Scan for the cell matching the given text and deliver its [x, y] coordinate at center. 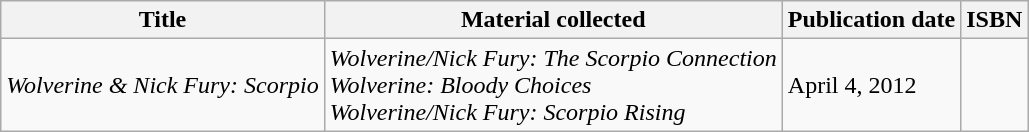
Publication date [871, 20]
Title [162, 20]
Wolverine & Nick Fury: Scorpio [162, 85]
April 4, 2012 [871, 85]
ISBN [994, 20]
Material collected [553, 20]
Wolverine/Nick Fury: The Scorpio ConnectionWolverine: Bloody ChoicesWolverine/Nick Fury: Scorpio Rising [553, 85]
